Detect which cell encompasses the target text, then output its (x, y) center coordinate. 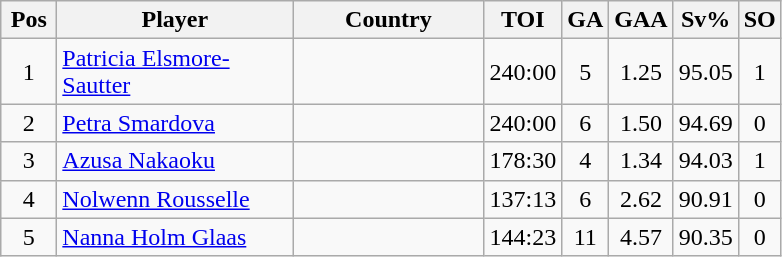
Nanna Holm Glaas (175, 237)
Pos (29, 20)
137:13 (523, 199)
GA (586, 20)
Sv% (706, 20)
Azusa Nakaoku (175, 161)
1.50 (641, 123)
90.91 (706, 199)
11 (586, 237)
90.35 (706, 237)
Patricia Elsmore-Sautter (175, 72)
GAA (641, 20)
144:23 (523, 237)
TOI (523, 20)
3 (29, 161)
2 (29, 123)
94.03 (706, 161)
94.69 (706, 123)
Petra Smardova (175, 123)
1.25 (641, 72)
SO (760, 20)
178:30 (523, 161)
Player (175, 20)
Nolwenn Rousselle (175, 199)
95.05 (706, 72)
4.57 (641, 237)
Country (388, 20)
2.62 (641, 199)
1.34 (641, 161)
